Detect which cell encompasses the target text, then output its [X, Y] center coordinate. 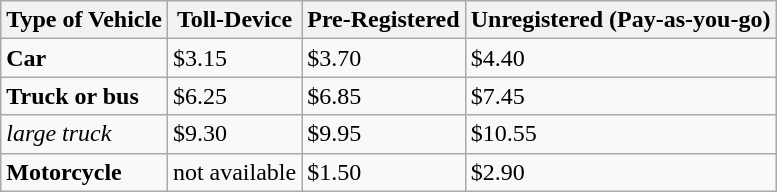
$7.45 [620, 96]
$6.85 [384, 96]
Truck or bus [84, 96]
Motorcycle [84, 172]
$4.40 [620, 58]
Car [84, 58]
Unregistered (Pay-as-you-go) [620, 20]
$1.50 [384, 172]
not available [234, 172]
large truck [84, 134]
Type of Vehicle [84, 20]
$9.95 [384, 134]
$9.30 [234, 134]
Toll-Device [234, 20]
$3.70 [384, 58]
Pre-Registered [384, 20]
$10.55 [620, 134]
$2.90 [620, 172]
$3.15 [234, 58]
$6.25 [234, 96]
